From the cell containing the given text, extract its center point as [x, y] coordinate. 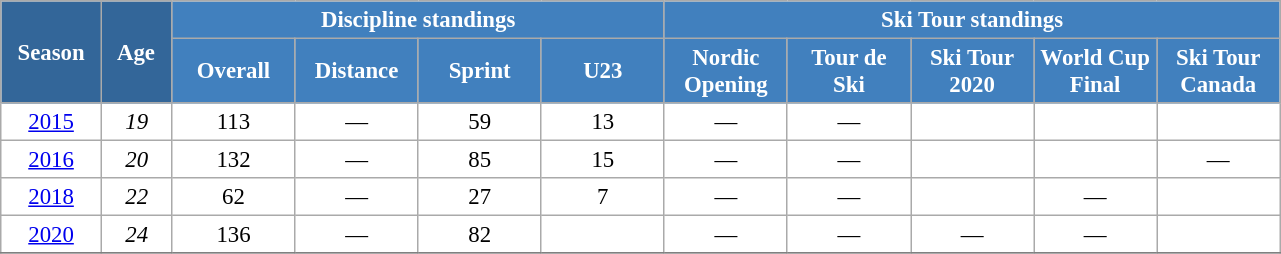
World CupFinal [1096, 72]
27 [480, 197]
2015 [52, 122]
113 [234, 122]
Sprint [480, 72]
Ski TourCanada [1218, 72]
Ski Tour2020 [972, 72]
20 [136, 160]
2020 [52, 235]
62 [234, 197]
Age [136, 52]
82 [480, 235]
7 [602, 197]
U23 [602, 72]
19 [136, 122]
132 [234, 160]
Tour deSki [848, 72]
Distance [356, 72]
85 [480, 160]
22 [136, 197]
Season [52, 52]
Discipline standings [418, 20]
2018 [52, 197]
136 [234, 235]
59 [480, 122]
Ski Tour standings [972, 20]
NordicOpening [726, 72]
2016 [52, 160]
24 [136, 235]
Overall [234, 72]
15 [602, 160]
13 [602, 122]
